Extract the [X, Y] coordinate from the center of the cell holding the provided text.  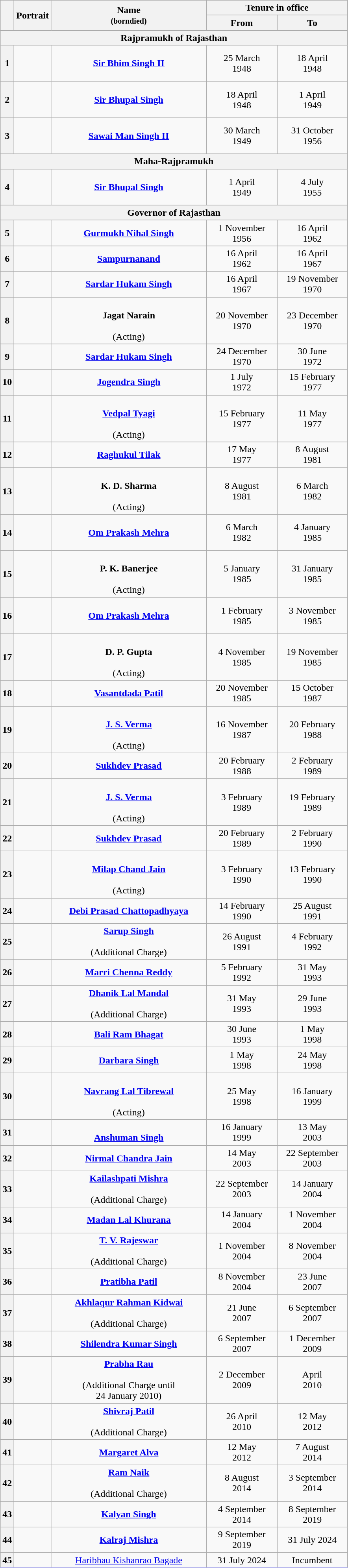
Kalraj Mishra [128, 1540]
20 [7, 766]
Jogendra Singh [128, 383]
19 [7, 730]
30 June1993 [242, 1034]
23 June2007 [313, 1281]
Prabha Rau(Additional Charge until24 January 2010) [128, 1380]
37 [7, 1313]
6 [7, 258]
29 June1993 [313, 1004]
4 November1985 [242, 657]
Governor of Rajasthan [174, 213]
Sir Bhim Singh II [128, 63]
28 [7, 1034]
31 October1956 [313, 136]
Shivraj Patil(Additional Charge) [128, 1422]
Marri Chenna Reddy [128, 973]
Sampurnanand [128, 258]
33 [7, 1189]
35 [7, 1251]
3 February1989 [242, 802]
19 February1989 [313, 802]
34 [7, 1220]
15 [7, 574]
38 [7, 1344]
April2010 [313, 1380]
30 [7, 1096]
1 [7, 63]
1 November1956 [242, 233]
Navrang Lal Tibrewal(Acting) [128, 1096]
31 January1985 [313, 574]
Incumbent [313, 1560]
Portrait [33, 15]
26 [7, 973]
23 [7, 875]
3 November1985 [313, 616]
13 [7, 491]
13 May2003 [313, 1133]
16 November1987 [242, 730]
20 November1970 [242, 320]
7 [7, 284]
Dhanik Lal Mandal(Additional Charge) [128, 1004]
19 November1970 [313, 284]
Tenure in office [277, 8]
14 February1990 [242, 911]
36 [7, 1281]
4 January1985 [313, 533]
14 May2003 [242, 1158]
10 [7, 383]
44 [7, 1540]
32 [7, 1158]
Gurmukh Nihal Singh [128, 233]
4 July1955 [313, 187]
20 February1989 [242, 838]
14 [7, 533]
25 August1991 [313, 911]
30 June1972 [313, 357]
Margaret Alva [128, 1452]
11 May1977 [313, 419]
5 [7, 233]
Vasantdada Patil [128, 693]
45 [7, 1560]
4 [7, 187]
3 [7, 136]
18 [7, 693]
41 [7, 1452]
Raghukul Tilak [128, 455]
1 December2009 [313, 1344]
2 [7, 100]
12 [7, 455]
K. D. Sharma(Acting) [128, 491]
Milap Chand Jain(Acting) [128, 875]
27 [7, 1004]
Bali Ram Bhagat [128, 1034]
Nirmal Chandra Jain [128, 1158]
Sawai Man Singh II [128, 136]
Debi Prasad Chattopadhyaya [128, 911]
Darbara Singh [128, 1060]
25 [7, 942]
5 February1992 [242, 973]
Rajpramukh of Rajasthan [174, 38]
3 September2014 [313, 1483]
Jagat Narain(Acting) [128, 320]
Kalyan Singh [128, 1514]
26 August1991 [242, 942]
Anshuman Singh [128, 1133]
42 [7, 1483]
15 October1987 [313, 693]
11 [7, 419]
8 [7, 320]
Name(borndied) [128, 15]
1 February1985 [242, 616]
Pratibha Patil [128, 1281]
13 February1990 [313, 875]
30 March1949 [242, 136]
Haribhau Kishanrao Bagade [128, 1560]
8 August2014 [242, 1483]
2 December2009 [242, 1380]
5 January1985 [242, 574]
24 [7, 911]
From [242, 23]
Madan Lal Khurana [128, 1220]
1 July1972 [242, 383]
8 September2019 [313, 1514]
D. P. Gupta(Acting) [128, 657]
31 [7, 1133]
17 May1977 [242, 455]
39 [7, 1380]
Ram Naik(Additional Charge) [128, 1483]
4 September2014 [242, 1514]
Kailashpati Mishra(Additional Charge) [128, 1189]
40 [7, 1422]
T. V. Rajeswar(Additional Charge) [128, 1251]
7 August2014 [313, 1452]
23 December1970 [313, 320]
9 [7, 357]
25 May1998 [242, 1096]
24 May1998 [313, 1060]
Sarup Singh(Additional Charge) [128, 942]
19 November1985 [313, 657]
26 April2010 [242, 1422]
P. K. Banerjee(Acting) [128, 574]
20 November1985 [242, 693]
29 [7, 1060]
16 [7, 616]
Maha-Rajpramukh [174, 161]
43 [7, 1514]
9 September2019 [242, 1540]
25 March1948 [242, 63]
24 December1970 [242, 357]
Akhlaqur Rahman Kidwai(Additional Charge) [128, 1313]
17 [7, 657]
Shilendra Kumar Singh [128, 1344]
2 February1989 [313, 766]
22 [7, 838]
4 February1992 [313, 942]
3 February1990 [242, 875]
To [313, 23]
21 June2007 [242, 1313]
21 [7, 802]
2 February1990 [313, 838]
Vedpal Tyagi(Acting) [128, 419]
